Detect which cell encompasses the target text, then output its [X, Y] center coordinate. 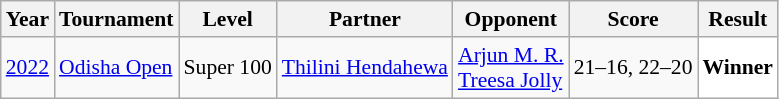
Super 100 [228, 68]
Partner [365, 19]
21–16, 22–20 [634, 68]
Tournament [116, 19]
Odisha Open [116, 68]
Opponent [511, 19]
Score [634, 19]
2022 [28, 68]
Level [228, 19]
Year [28, 19]
Arjun M. R. Treesa Jolly [511, 68]
Winner [738, 68]
Result [738, 19]
Thilini Hendahewa [365, 68]
